From the cell containing the given text, extract its center point as (x, y) coordinate. 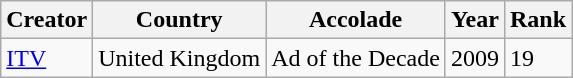
Creator (47, 20)
2009 (474, 58)
Ad of the Decade (356, 58)
Accolade (356, 20)
19 (538, 58)
Year (474, 20)
Rank (538, 20)
Country (180, 20)
ITV (47, 58)
United Kingdom (180, 58)
